Extract the (x, y) coordinate from the center of the cell holding the provided text.  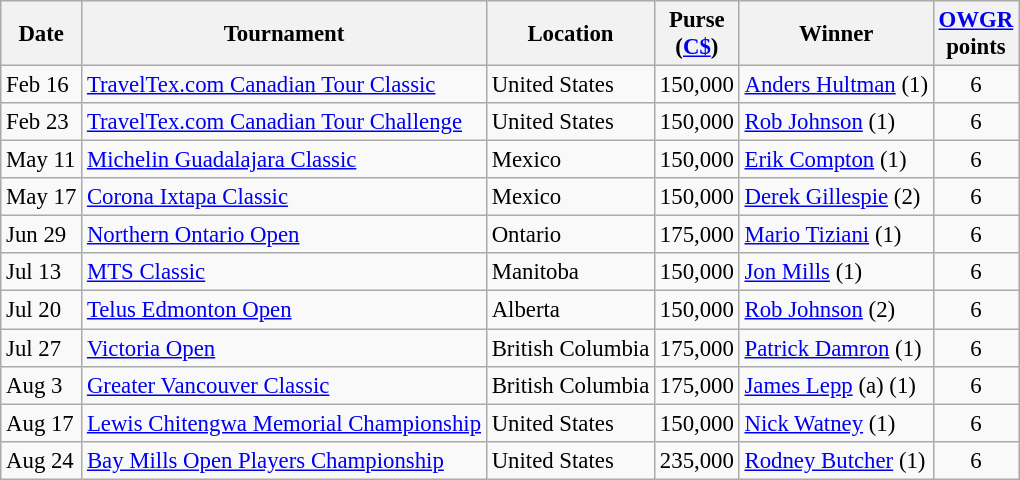
Date (42, 34)
MTS Classic (284, 273)
Aug 3 (42, 385)
Telus Edmonton Open (284, 310)
May 17 (42, 197)
Ontario (570, 235)
Manitoba (570, 273)
TravelTex.com Canadian Tour Challenge (284, 122)
Nick Watney (1) (836, 423)
Purse(C$) (698, 34)
Rob Johnson (1) (836, 122)
Alberta (570, 310)
Rodney Butcher (1) (836, 460)
Lewis Chitengwa Memorial Championship (284, 423)
Patrick Damron (1) (836, 348)
Anders Hultman (1) (836, 85)
OWGRpoints (976, 34)
Corona Ixtapa Classic (284, 197)
Feb 16 (42, 85)
Mario Tiziani (1) (836, 235)
Feb 23 (42, 122)
Aug 24 (42, 460)
Jul 27 (42, 348)
Jul 20 (42, 310)
TravelTex.com Canadian Tour Classic (284, 85)
May 11 (42, 160)
Derek Gillespie (2) (836, 197)
Northern Ontario Open (284, 235)
Jul 13 (42, 273)
Victoria Open (284, 348)
Jun 29 (42, 235)
235,000 (698, 460)
James Lepp (a) (1) (836, 385)
Bay Mills Open Players Championship (284, 460)
Tournament (284, 34)
Rob Johnson (2) (836, 310)
Greater Vancouver Classic (284, 385)
Jon Mills (1) (836, 273)
Michelin Guadalajara Classic (284, 160)
Location (570, 34)
Winner (836, 34)
Erik Compton (1) (836, 160)
Aug 17 (42, 423)
